Determine the [X, Y] coordinate at the center of the cell enclosing the given text.  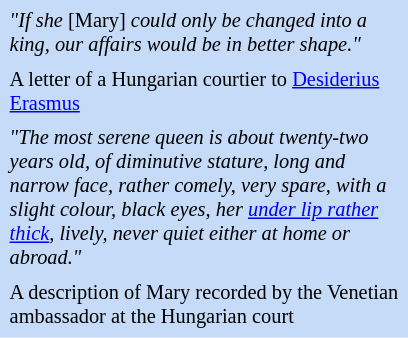
A letter of a Hungarian courtier to Desiderius Erasmus [204, 92]
"If she [Mary] could only be changed into a king, our affairs would be in better shape." [204, 34]
A description of Mary recorded by the Venetian ambassador at the Hungarian court [204, 304]
